Detect which cell encompasses the target text, then output its [X, Y] center coordinate. 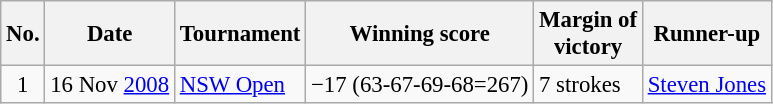
Margin ofvictory [588, 34]
Runner-up [706, 34]
NSW Open [240, 85]
Date [110, 34]
7 strokes [588, 85]
Winning score [420, 34]
Steven Jones [706, 85]
−17 (63-67-69-68=267) [420, 85]
16 Nov 2008 [110, 85]
Tournament [240, 34]
No. [23, 34]
1 [23, 85]
